Extract the [x, y] coordinate from the center of the cell holding the provided text.  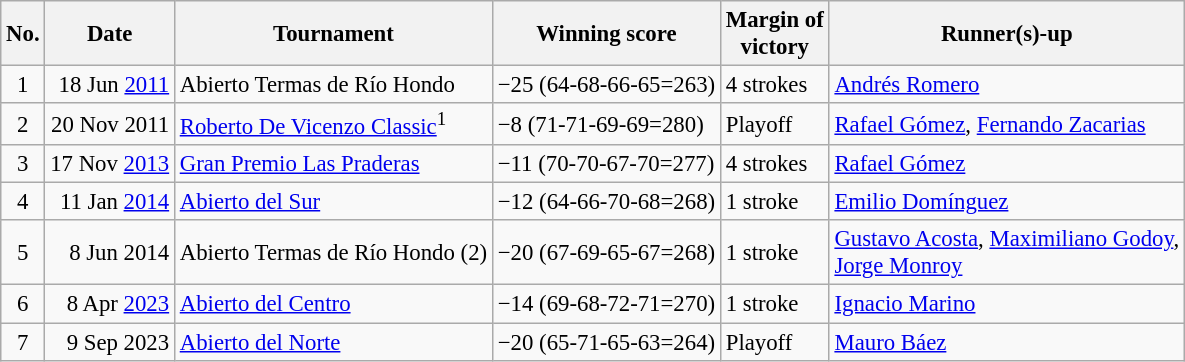
Winning score [606, 34]
Runner(s)-up [1006, 34]
2 [23, 124]
3 [23, 164]
−20 (67-69-65-67=268) [606, 252]
−11 (70-70-67-70=277) [606, 164]
Abierto Termas de Río Hondo [333, 85]
8 Jun 2014 [110, 252]
Roberto De Vicenzo Classic1 [333, 124]
4 [23, 202]
20 Nov 2011 [110, 124]
Gustavo Acosta, Maximiliano Godoy, Jorge Monroy [1006, 252]
−12 (64-66-70-68=268) [606, 202]
−14 (69-68-72-71=270) [606, 304]
1 [23, 85]
Ignacio Marino [1006, 304]
Rafael Gómez, Fernando Zacarias [1006, 124]
−20 (65-71-65-63=264) [606, 342]
7 [23, 342]
5 [23, 252]
Gran Premio Las Praderas [333, 164]
9 Sep 2023 [110, 342]
Rafael Gómez [1006, 164]
Abierto del Norte [333, 342]
8 Apr 2023 [110, 304]
6 [23, 304]
Mauro Báez [1006, 342]
No. [23, 34]
Tournament [333, 34]
Abierto del Centro [333, 304]
Emilio Domínguez [1006, 202]
Abierto Termas de Río Hondo (2) [333, 252]
Margin ofvictory [774, 34]
18 Jun 2011 [110, 85]
Andrés Romero [1006, 85]
17 Nov 2013 [110, 164]
Abierto del Sur [333, 202]
−25 (64-68-66-65=263) [606, 85]
11 Jan 2014 [110, 202]
Date [110, 34]
−8 (71-71-69-69=280) [606, 124]
